Capture the cell that displays the provided text and extract its [X, Y] central coordinate. 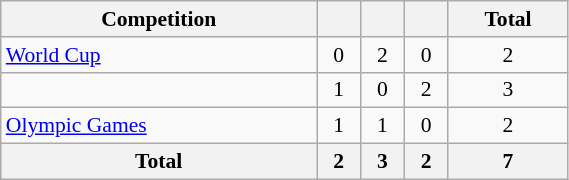
Olympic Games [159, 126]
7 [508, 162]
Competition [159, 19]
World Cup [159, 55]
